For the text-containing cell, return its midpoint in [X, Y] coordinate format. 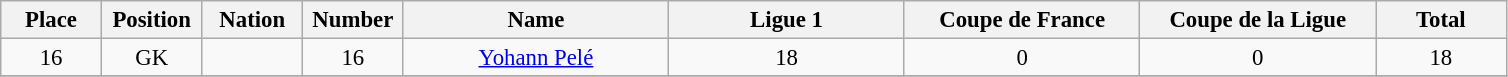
Place [52, 20]
Name [536, 20]
Coupe de la Ligue [1258, 20]
Yohann Pelé [536, 58]
GK [152, 58]
Coupe de France [1022, 20]
Number [354, 20]
Total [1442, 20]
Nation [252, 20]
Ligue 1 [787, 20]
Position [152, 20]
